Identify which cell holds the provided text, then report its (X, Y) central coordinate. 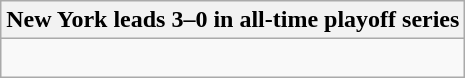
New York leads 3–0 in all-time playoff series (233, 20)
